Search for the cell housing the specified text and yield its (X, Y) center coordinate. 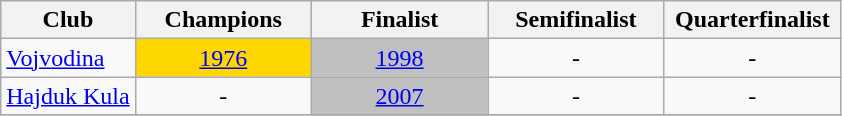
Club (68, 20)
2007 (399, 96)
Finalist (399, 20)
Quarterfinalist (752, 20)
Hajduk Kula (68, 96)
1976 (223, 58)
Semifinalist (576, 20)
Champions (223, 20)
1998 (399, 58)
Vojvodina (68, 58)
